Locate the cell with the specified text and output its (X, Y) center coordinate. 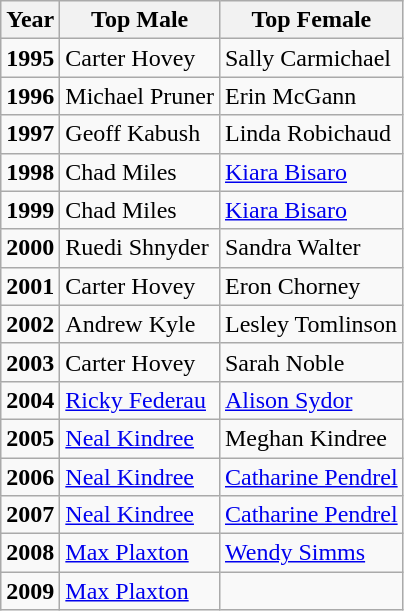
Linda Robichaud (311, 134)
1995 (30, 58)
2000 (30, 248)
2008 (30, 553)
2003 (30, 362)
1997 (30, 134)
Sandra Walter (311, 248)
2004 (30, 400)
Lesley Tomlinson (311, 324)
1998 (30, 172)
2001 (30, 286)
Meghan Kindree (311, 438)
Year (30, 20)
Ricky Federau (140, 400)
2005 (30, 438)
Wendy Simms (311, 553)
Eron Chorney (311, 286)
Erin McGann (311, 96)
Sarah Noble (311, 362)
Top Male (140, 20)
Alison Sydor (311, 400)
2002 (30, 324)
Sally Carmichael (311, 58)
Top Female (311, 20)
Ruedi Shnyder (140, 248)
1996 (30, 96)
1999 (30, 210)
2007 (30, 515)
2009 (30, 591)
Andrew Kyle (140, 324)
Geoff Kabush (140, 134)
2006 (30, 477)
Michael Pruner (140, 96)
